Pinpoint the cell where the given text exists, returning its (x, y) midpoint coordinate. 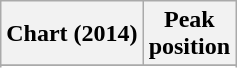
Peakposition (189, 34)
Chart (2014) (72, 34)
